Identify which cell holds the provided text, then report its (X, Y) central coordinate. 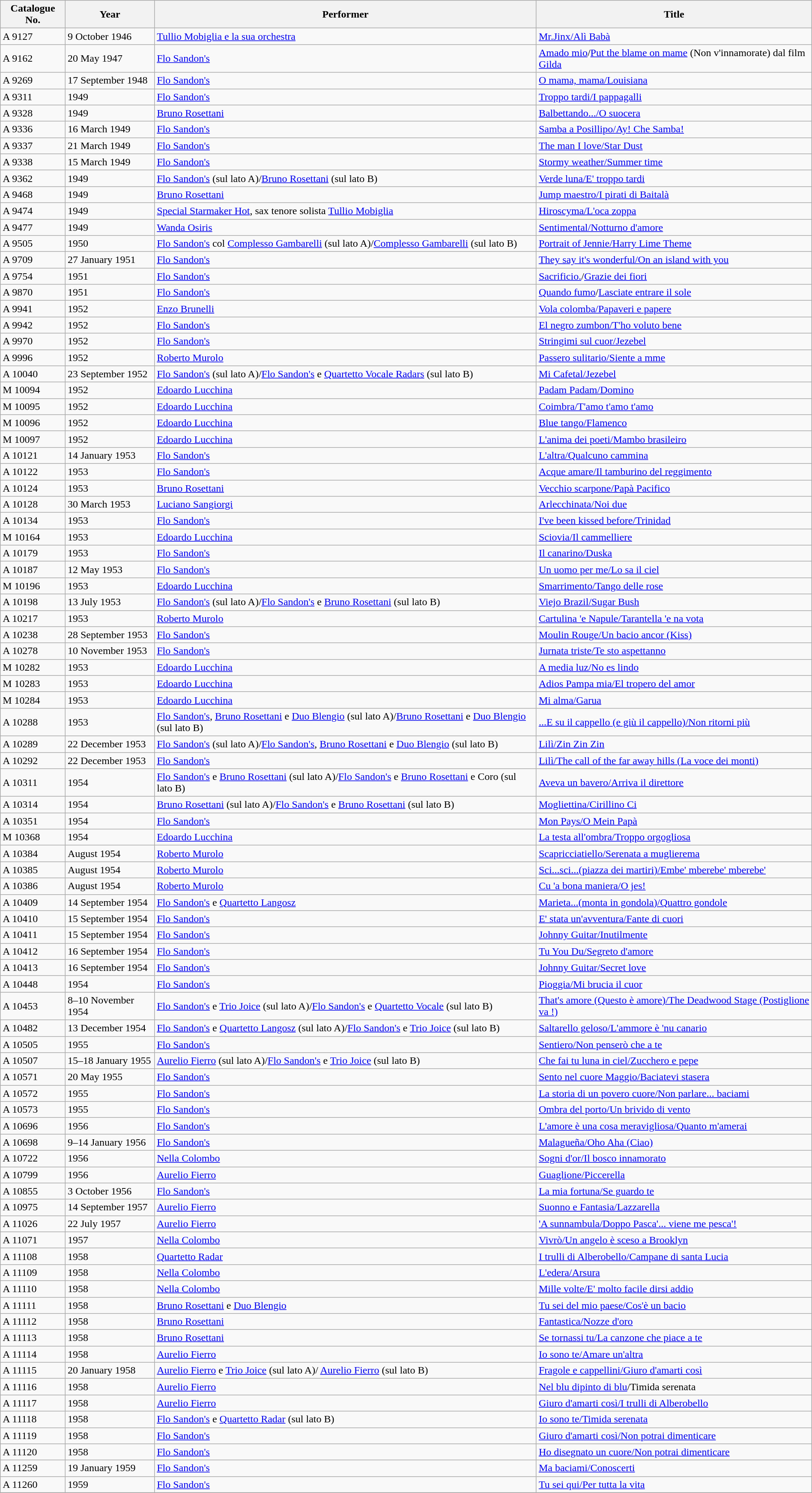
A 10507 (33, 1061)
A 11113 (33, 1338)
Cartulina 'e Napule/Tarantella 'e na vota (674, 618)
A 11109 (33, 1272)
Jump maestro/I pirati di Baitalà (674, 194)
L'anima dei poeti/Mambo brasileiro (674, 439)
A 9311 (33, 97)
A 9942 (33, 325)
La storia di un povero cuore/Non parlare... baciami (674, 1093)
Mi alma/Garua (674, 700)
9 October 1946 (110, 36)
A 10238 (33, 635)
A 9127 (33, 36)
27 January 1951 (110, 260)
Sentimental/Notturno d'amore (674, 227)
Aurelio Fierro (sul lato A)/Flo Sandon's e Trio Joice (sul lato B) (346, 1061)
23 September 1952 (110, 374)
19 January 1959 (110, 1468)
Fragole e cappellini/Giuro d'amarti così (674, 1371)
Amado mio/Put the blame on mame (Non v'innamorate) dal film Gilda (674, 58)
Acque amare/Il tamburino del reggimento (674, 472)
A 10278 (33, 651)
M 10196 (33, 586)
8–10 November 1954 (110, 1006)
A 9328 (33, 113)
Special Starmaker Hot, sax tenore solista Tullio Mobiglia (346, 211)
M 10096 (33, 423)
A 10410 (33, 919)
A 11119 (33, 1436)
Aveva un bavero/Arriva il direttore (674, 783)
Padam Padam/Domino (674, 390)
Mon Pays/O Mein Papà (674, 821)
M 10095 (33, 406)
L'edera/Arsura (674, 1272)
Smarrimento/Tango delle rose (674, 586)
Se tornassi tu/La canzone che piace a te (674, 1338)
A 11118 (33, 1419)
M 10097 (33, 439)
Tullio Mobiglia e la sua orchestra (346, 36)
A 9970 (33, 341)
A 10121 (33, 455)
A 10124 (33, 488)
Tu sei qui/Per tutta la vita (674, 1484)
Sciovia/Il cammelliere (674, 537)
A 10573 (33, 1110)
Verde luna/E' troppo tardi (674, 178)
A 11071 (33, 1240)
A 11108 (33, 1256)
A 10698 (33, 1142)
Mr.Jinx/Alì Babà (674, 36)
Aurelio Fierro e Trio Joice (sul lato A)/ Aurelio Fierro (sul lato B) (346, 1371)
A 10696 (33, 1126)
The man I love/Star Dust (674, 146)
Enzo Brunelli (346, 309)
21 March 1949 (110, 146)
Stormy weather/Summer time (674, 162)
A 11111 (33, 1305)
A 11026 (33, 1224)
A 9505 (33, 244)
A 10571 (33, 1077)
Quando fumo/Lasciate entrare il sole (674, 293)
Wanda Osiris (346, 227)
Vola colomba/Papaveri e papere (674, 309)
A 10411 (33, 935)
I trulli di Alberobello/Campane di santa Lucia (674, 1256)
Luciano Sangiorgi (346, 505)
Bruno Rosettani e Duo Blengio (346, 1305)
A 10292 (33, 760)
A 9941 (33, 309)
Flo Sandon's (sul lato A)/Flo Sandon's, Bruno Rosettani e Duo Blengio (sul lato B) (346, 744)
13 July 1953 (110, 602)
Lilì/Zin Zin Zin (674, 744)
A 10482 (33, 1028)
Vecchio scarpone/Papà Pacifico (674, 488)
Sentiero/Non penserò che a te (674, 1045)
Samba a Posillipo/Ay! Che Samba! (674, 129)
A 11112 (33, 1322)
Sogni d'or/Il bosco innamorato (674, 1159)
A 10288 (33, 722)
A 10448 (33, 984)
They say it's wonderful/On an island with you (674, 260)
A 11115 (33, 1371)
1957 (110, 1240)
A media luz/No es lindo (674, 667)
14 January 1953 (110, 455)
20 January 1958 (110, 1371)
Saltarello geloso/L'ammore è 'nu canario (674, 1028)
A 9870 (33, 293)
15–18 January 1955 (110, 1061)
Lilì/The call of the far away hills (La voce dei monti) (674, 760)
Adios Pampa mia/El tropero del amor (674, 684)
A 9362 (33, 178)
M 10283 (33, 684)
10 November 1953 (110, 651)
La testa all'ombra/Troppo orgogliosa (674, 837)
A 10134 (33, 521)
30 March 1953 (110, 505)
A 9162 (33, 58)
Tu sei del mio paese/Cos'è un bacio (674, 1305)
A 10386 (33, 886)
Mille volte/E' molto facile dirsi addio (674, 1289)
14 September 1954 (110, 902)
A 11114 (33, 1354)
Flo Sandon's e Quartetto Langosz (sul lato A)/Flo Sandon's e Trio Joice (sul lato B) (346, 1028)
A 9338 (33, 162)
Ho disegnato un cuore/Non potrai dimenticare (674, 1452)
3 October 1956 (110, 1191)
A 10179 (33, 553)
Giuro d'amarti così/Non potrai dimenticare (674, 1436)
M 10284 (33, 700)
A 11259 (33, 1468)
A 10122 (33, 472)
Suonno e Fantasia/Lazzarella (674, 1207)
12 May 1953 (110, 570)
A 9337 (33, 146)
Flo Sandon's e Trio Joice (sul lato A)/Flo Sandon's e Quartetto Vocale (sul lato B) (346, 1006)
Sento nel cuore Maggio/Baciatevi stasera (674, 1077)
Flo Sandon's, Bruno Rosettani e Duo Blengio (sul lato A)/Bruno Rosettani e Duo Blengio (sul lato B) (346, 722)
Sci...sci...(piazza dei martiri)/Embe' mberebe' mberebe' (674, 870)
...E su il cappello (e giù il cappello)/Non ritorni più (674, 722)
Flo Sandon's (sul lato A)/Flo Sandon's e Quartetto Vocale Radars (sul lato B) (346, 374)
A 10314 (33, 805)
Giuro d'amarti così/I trulli di Alberobello (674, 1403)
Guaglione/Piccerella (674, 1175)
Malagueña/Oho Aha (Ciao) (674, 1142)
Viejo Brazil/Sugar Bush (674, 602)
La mia fortuna/Se guardo te (674, 1191)
M 10282 (33, 667)
Pioggia/Mi brucia il cuor (674, 984)
Flo Sandon's (sul lato A)/Flo Sandon's e Bruno Rosettani (sul lato B) (346, 602)
Blue tango/Flamenco (674, 423)
Sacrificio./Grazie dei fiori (674, 276)
Title (674, 15)
Stringimi sul cuor/Jezebel (674, 341)
A 10855 (33, 1191)
A 10384 (33, 854)
Moulin Rouge/Un bacio ancor (Kiss) (674, 635)
A 11120 (33, 1452)
Vivrò/Un angelo è sceso a Brooklyn (674, 1240)
Johnny Guitar/Secret love (674, 967)
Flo Sandon's e Bruno Rosettani (sul lato A)/Flo Sandon's e Bruno Rosettani e Coro (sul lato B) (346, 783)
Flo Sandon's col Complesso Gambarelli (sul lato A)/Complesso Gambarelli (sul lato B) (346, 244)
Fantastica/Nozze d'oro (674, 1322)
E' stata un'avventura/Fante di cuori (674, 919)
A 9754 (33, 276)
M 10368 (33, 837)
Year (110, 15)
A 10412 (33, 951)
A 9996 (33, 358)
Hiroscyma/L'oca zoppa (674, 211)
El negro zumbon/T'ho voluto bene (674, 325)
Nel blu dipinto di blu/Timida serenata (674, 1387)
A 10040 (33, 374)
M 10094 (33, 390)
Flo Sandon's (sul lato A)/Bruno Rosettani (sul lato B) (346, 178)
A 10128 (33, 505)
28 September 1953 (110, 635)
A 9269 (33, 81)
A 10722 (33, 1159)
A 10385 (33, 870)
Flo Sandon's e Quartetto Radar (sul lato B) (346, 1419)
A 11110 (33, 1289)
15 March 1949 (110, 162)
'A sunnambula/Doppo Pasca'... viene me pesca'! (674, 1224)
A 11117 (33, 1403)
L'amore è una cosa meravigliosa/Quanto m'amerai (674, 1126)
A 9477 (33, 227)
A 9336 (33, 129)
20 May 1947 (110, 58)
A 10409 (33, 902)
A 10453 (33, 1006)
A 10572 (33, 1093)
A 10975 (33, 1207)
Mogliettina/Cirillino Ci (674, 805)
A 10289 (33, 744)
A 10413 (33, 967)
That's amore (Questo è amore)/The Deadwood Stage (Postiglione va !) (674, 1006)
Ma baciami/Conoscerti (674, 1468)
Cu 'a bona maniera/O jes! (674, 886)
Io sono te/Amare un'altra (674, 1354)
17 September 1948 (110, 81)
22 July 1957 (110, 1224)
O mama, mama/Louisiana (674, 81)
Un uomo per me/Lo sa il ciel (674, 570)
Coimbra/T'amo t'amo t'amo (674, 406)
Il canarino/Duska (674, 553)
20 May 1955 (110, 1077)
Io sono te/Timida serenata (674, 1419)
Troppo tardi/I pappagalli (674, 97)
Catalogue No. (33, 15)
Scapricciatiello/Serenata a muglierema (674, 854)
A 10217 (33, 618)
Flo Sandon's e Quartetto Langosz (346, 902)
M 10164 (33, 537)
1959 (110, 1484)
Passero sulitario/Siente a mme (674, 358)
Che fai tu luna in ciel/Zucchero e pepe (674, 1061)
Portrait of Jennie/Harry Lime Theme (674, 244)
A 10505 (33, 1045)
A 10187 (33, 570)
16 March 1949 (110, 129)
A 9468 (33, 194)
A 11260 (33, 1484)
14 September 1957 (110, 1207)
Ombra del porto/Un brivido di vento (674, 1110)
Jurnata triste/Te sto aspettanno (674, 651)
Johnny Guitar/Inutilmente (674, 935)
Marieta...(monta in gondola)/Quattro gondole (674, 902)
A 10351 (33, 821)
Balbettando.../O suocera (674, 113)
13 December 1954 (110, 1028)
Mi Cafetal/Jezebel (674, 374)
A 11116 (33, 1387)
Performer (346, 15)
Arlecchinata/Noi due (674, 505)
Quartetto Radar (346, 1256)
A 9474 (33, 211)
Bruno Rosettani (sul lato A)/Flo Sandon's e Bruno Rosettani (sul lato B) (346, 805)
9–14 January 1956 (110, 1142)
L'altra/Qualcuno cammina (674, 455)
1950 (110, 244)
Tu You Du/Segreto d'amore (674, 951)
A 10311 (33, 783)
I've been kissed before/Trinidad (674, 521)
A 10198 (33, 602)
A 9709 (33, 260)
A 10799 (33, 1175)
